Provide the [x, y] coordinate of the cell's center where the given text is located.  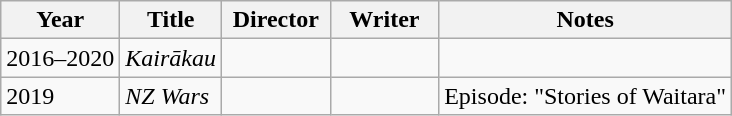
Director [276, 20]
Episode: "Stories of Waitara" [586, 96]
2016–2020 [60, 58]
Kairākau [171, 58]
Title [171, 20]
Writer [384, 20]
Year [60, 20]
Notes [586, 20]
2019 [60, 96]
NZ Wars [171, 96]
